Locate the cell with the specified text and output its [X, Y] center coordinate. 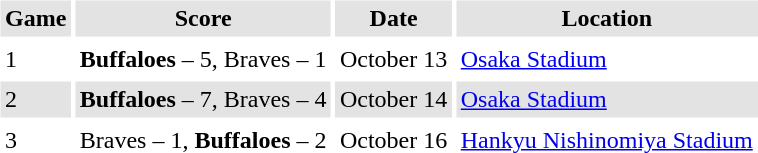
2 [35, 100]
Location [606, 18]
1 [35, 59]
Date [393, 18]
Score [203, 18]
October 13 [393, 59]
Buffaloes – 7, Braves – 4 [203, 100]
October 14 [393, 100]
Game [35, 18]
Buffaloes – 5, Braves – 1 [203, 59]
